Identify which cell holds the provided text, then report its [x, y] central coordinate. 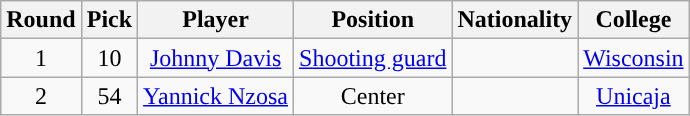
College [634, 20]
Wisconsin [634, 58]
Pick [109, 20]
Center [373, 96]
2 [41, 96]
Unicaja [634, 96]
54 [109, 96]
1 [41, 58]
Yannick Nzosa [216, 96]
Johnny Davis [216, 58]
Nationality [515, 20]
Position [373, 20]
Round [41, 20]
Player [216, 20]
10 [109, 58]
Shooting guard [373, 58]
